Pinpoint the cell where the given text exists, returning its (x, y) midpoint coordinate. 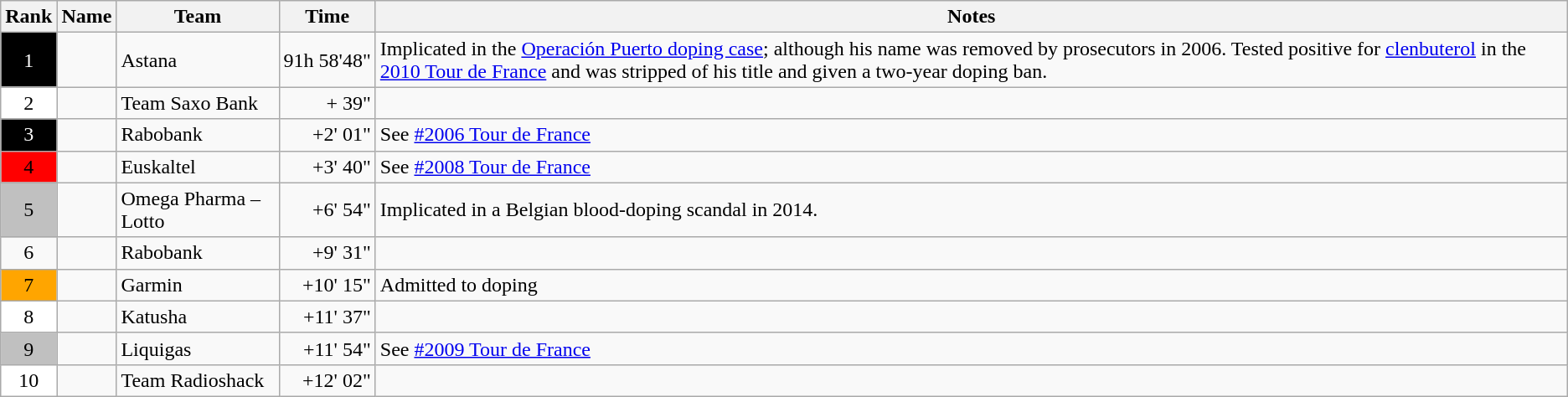
6 (28, 253)
Liquigas (198, 348)
2 (28, 103)
+3' 40" (327, 167)
10 (28, 380)
Admitted to doping (972, 285)
Implicated in a Belgian blood-doping scandal in 2014. (972, 209)
Name (87, 17)
+11' 37" (327, 317)
+12' 02" (327, 380)
+10' 15" (327, 285)
8 (28, 317)
+ 39" (327, 103)
4 (28, 167)
9 (28, 348)
+11' 54" (327, 348)
Time (327, 17)
3 (28, 135)
Team Radioshack (198, 380)
Katusha (198, 317)
See #2006 Tour de France (972, 135)
Euskaltel (198, 167)
Astana (198, 60)
Team (198, 17)
See #2008 Tour de France (972, 167)
Team Saxo Bank (198, 103)
Garmin (198, 285)
7 (28, 285)
1 (28, 60)
Rank (28, 17)
Notes (972, 17)
See #2009 Tour de France (972, 348)
5 (28, 209)
91h 58'48" (327, 60)
+6' 54" (327, 209)
+2' 01" (327, 135)
Omega Pharma – Lotto (198, 209)
+9' 31" (327, 253)
